Output the (X, Y) coordinate of the center of the cell containing the given text.  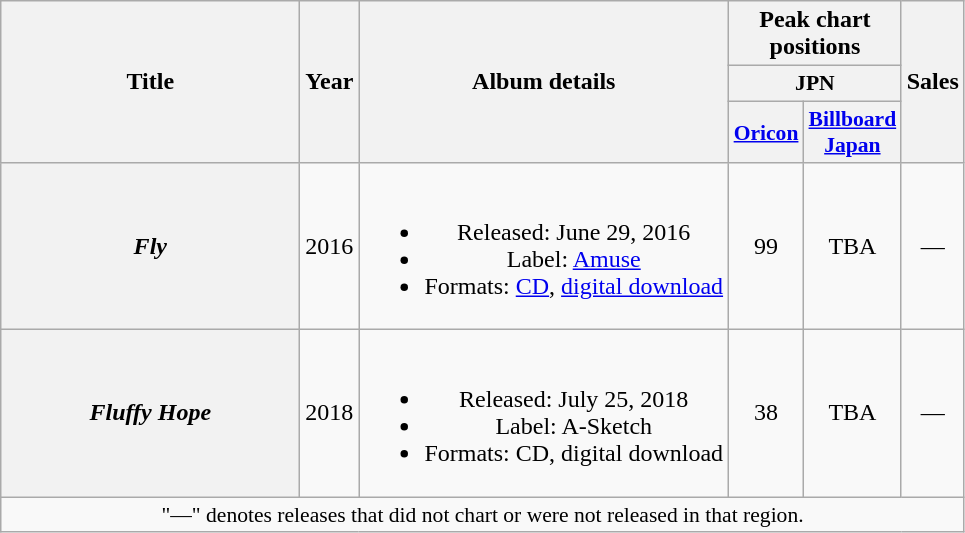
Released: June 29, 2016Label: AmuseFormats: CD, digital download (544, 246)
"—" denotes releases that did not chart or were not released in that region. (483, 515)
Released: July 25, 2018Label: A-SketchFormats: CD, digital download (544, 414)
Billboard Japan (853, 132)
99 (766, 246)
2018 (330, 414)
Album details (544, 82)
Fly (150, 246)
Year (330, 82)
JPN (816, 84)
Sales (932, 82)
Title (150, 82)
Peak chart positions (816, 34)
2016 (330, 246)
Fluffy Hope (150, 414)
Oricon (766, 132)
38 (766, 414)
